Search for the cell housing the specified text and yield its (x, y) center coordinate. 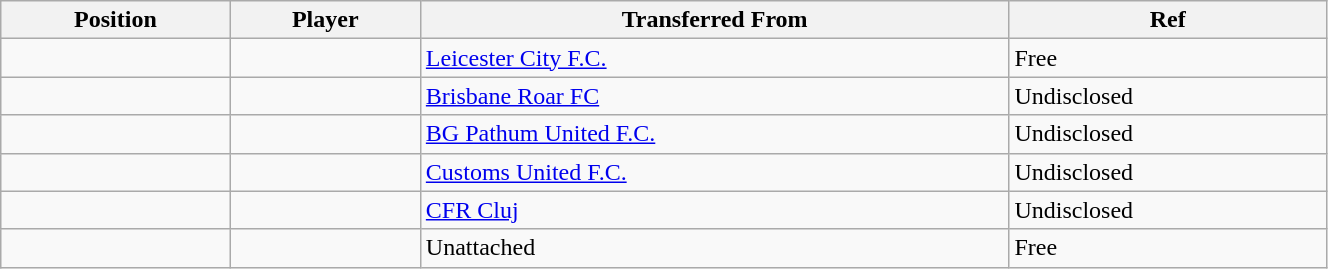
Leicester City F.C. (714, 58)
BG Pathum United F.C. (714, 134)
Transferred From (714, 20)
Customs United F.C. (714, 172)
CFR Cluj (714, 210)
Unattached (714, 248)
Player (325, 20)
Position (116, 20)
Brisbane Roar FC (714, 96)
Ref (1168, 20)
